Search for the cell housing the specified text and yield its (x, y) center coordinate. 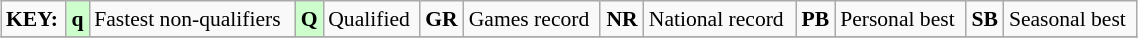
KEY: (34, 19)
Q (309, 19)
PB (816, 19)
Personal best (900, 19)
SB (985, 19)
Qualified (371, 19)
Games record (532, 19)
Fastest non-qualifiers (192, 19)
National record (720, 19)
Seasonal best (1070, 19)
GR (442, 19)
NR (622, 19)
q (78, 19)
